Identify which cell holds the provided text, then report its (x, y) central coordinate. 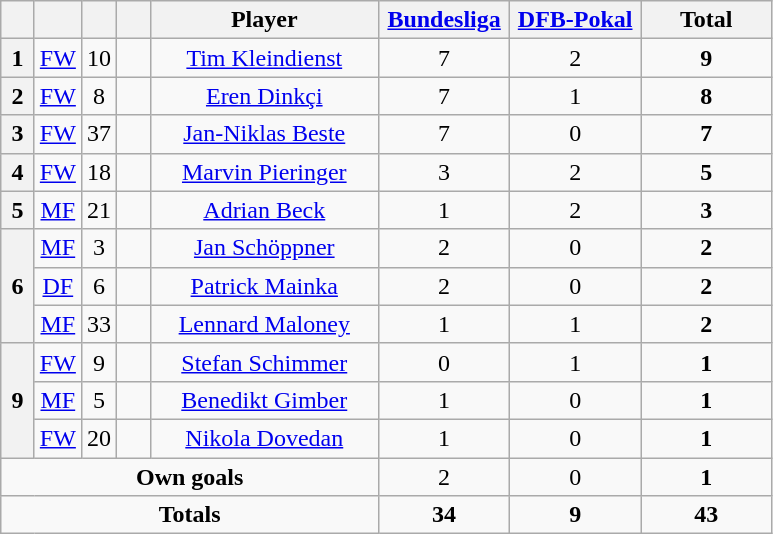
37 (98, 134)
Totals (190, 515)
21 (98, 210)
Jan-Niklas Beste (264, 134)
Stefan Schimmer (264, 362)
Lennard Maloney (264, 324)
4 (18, 172)
Nikola Dovedan (264, 438)
Adrian Beck (264, 210)
20 (98, 438)
Own goals (190, 477)
43 (706, 515)
Marvin Pieringer (264, 172)
Benedikt Gimber (264, 400)
Player (264, 20)
33 (98, 324)
Eren Dinkçi (264, 96)
Tim Kleindienst (264, 58)
Total (706, 20)
Jan Schöppner (264, 248)
DF (58, 286)
Bundesliga (444, 20)
18 (98, 172)
DFB-Pokal (576, 20)
Patrick Mainka (264, 286)
10 (98, 58)
34 (444, 515)
